Pinpoint the cell where the given text exists, returning its (X, Y) midpoint coordinate. 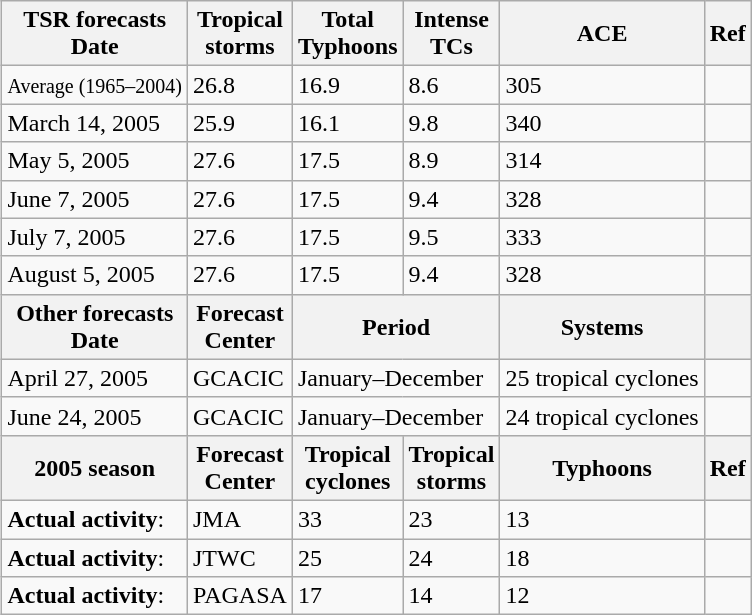
June 24, 2005 (95, 416)
August 5, 2005 (95, 275)
Other forecastsDate (95, 326)
24 tropical cyclones (602, 416)
12 (602, 596)
25.9 (240, 123)
314 (602, 161)
Average (1965–2004) (95, 85)
IntenseTCs (452, 34)
ACE (602, 34)
8.9 (452, 161)
14 (452, 596)
18 (602, 557)
Period (396, 326)
PAGASA (240, 596)
JMA (240, 519)
33 (348, 519)
July 7, 2005 (95, 237)
April 27, 2005 (95, 378)
13 (602, 519)
May 5, 2005 (95, 161)
8.6 (452, 85)
Systems (602, 326)
June 7, 2005 (95, 199)
Tropicalcyclones (348, 468)
305 (602, 85)
Typhoons (602, 468)
March 14, 2005 (95, 123)
2005 season (95, 468)
25 (348, 557)
9.5 (452, 237)
JTWC (240, 557)
16.1 (348, 123)
17 (348, 596)
340 (602, 123)
TotalTyphoons (348, 34)
25 tropical cyclones (602, 378)
333 (602, 237)
23 (452, 519)
TSR forecastsDate (95, 34)
24 (452, 557)
16.9 (348, 85)
26.8 (240, 85)
9.8 (452, 123)
